Output the (x, y) coordinate of the center of the cell containing the given text.  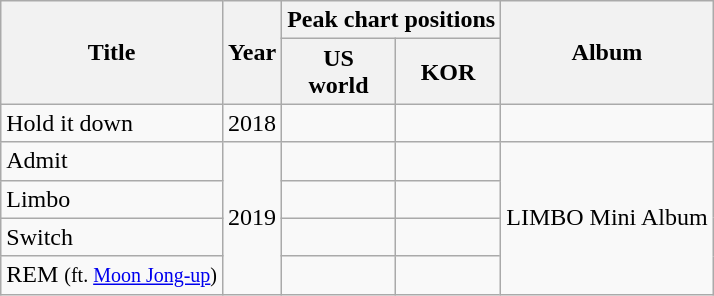
USworld (339, 72)
Hold it down (112, 123)
2019 (252, 218)
Limbo (112, 199)
Title (112, 52)
Year (252, 52)
KOR (448, 72)
Peak chart positions (392, 20)
Switch (112, 237)
Album (607, 52)
Admit (112, 161)
LIMBO Mini Album (607, 218)
REM (ft. Moon Jong-up) (112, 275)
2018 (252, 123)
